Provide the (x, y) coordinate of the cell's center where the given text is located.  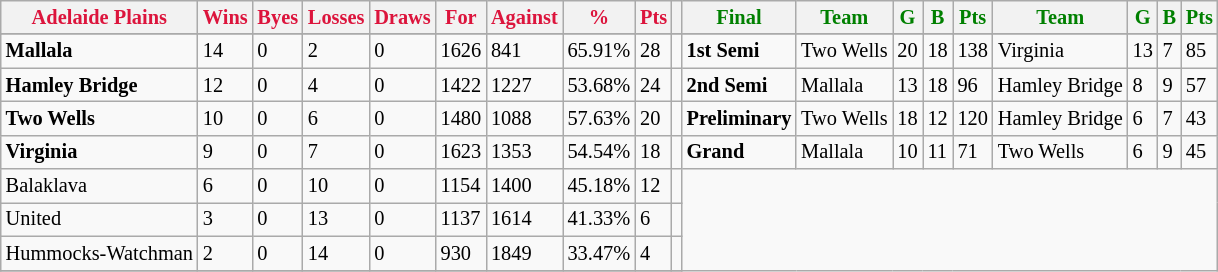
11 (938, 152)
71 (973, 152)
54.54% (600, 152)
1154 (461, 186)
Preliminary (740, 118)
% (600, 17)
28 (654, 51)
Balaklava (100, 186)
1614 (524, 219)
Byes (278, 17)
45 (1200, 152)
1422 (461, 85)
1480 (461, 118)
1088 (524, 118)
1227 (524, 85)
Wins (226, 17)
41.33% (600, 219)
1137 (461, 219)
Draws (402, 17)
United (100, 219)
930 (461, 253)
3 (226, 219)
841 (524, 51)
57.63% (600, 118)
43 (1200, 118)
138 (973, 51)
2nd Semi (740, 85)
1623 (461, 152)
45.18% (600, 186)
33.47% (600, 253)
1849 (524, 253)
Against (524, 17)
1353 (524, 152)
Adelaide Plains (100, 17)
1626 (461, 51)
1400 (524, 186)
85 (1200, 51)
53.68% (600, 85)
Grand (740, 152)
96 (973, 85)
Losses (336, 17)
120 (973, 118)
Final (740, 17)
65.91% (600, 51)
For (461, 17)
1st Semi (740, 51)
24 (654, 85)
57 (1200, 85)
Hummocks-Watchman (100, 253)
8 (1143, 85)
